Determine the (X, Y) coordinate at the center of the cell enclosing the given text.  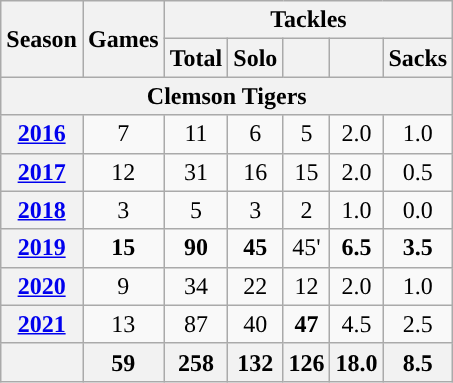
132 (256, 362)
7 (123, 134)
Season (42, 39)
6.5 (356, 248)
59 (123, 362)
34 (196, 286)
2016 (42, 134)
13 (123, 324)
2018 (42, 210)
Tackles (308, 20)
16 (256, 172)
Games (123, 39)
87 (196, 324)
258 (196, 362)
Solo (256, 58)
Clemson Tigers (227, 96)
6 (256, 134)
3.5 (418, 248)
0.5 (418, 172)
Sacks (418, 58)
4.5 (356, 324)
Total (196, 58)
2019 (42, 248)
90 (196, 248)
2.5 (418, 324)
2021 (42, 324)
0.0 (418, 210)
45' (306, 248)
126 (306, 362)
11 (196, 134)
47 (306, 324)
2017 (42, 172)
45 (256, 248)
31 (196, 172)
18.0 (356, 362)
2 (306, 210)
9 (123, 286)
22 (256, 286)
8.5 (418, 362)
2020 (42, 286)
40 (256, 324)
